Return (x, y) of the center of cell containing provided text 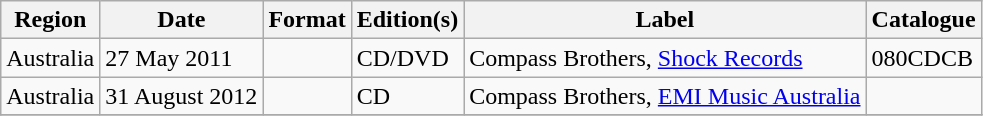
31 August 2012 (182, 96)
Edition(s) (407, 20)
Compass Brothers, EMI Music Australia (665, 96)
080CDCB (924, 58)
Region (50, 20)
Label (665, 20)
CD/DVD (407, 58)
Date (182, 20)
CD (407, 96)
Catalogue (924, 20)
Compass Brothers, Shock Records (665, 58)
27 May 2011 (182, 58)
Format (307, 20)
